Scan for the cell matching the given text and deliver its (x, y) coordinate at center. 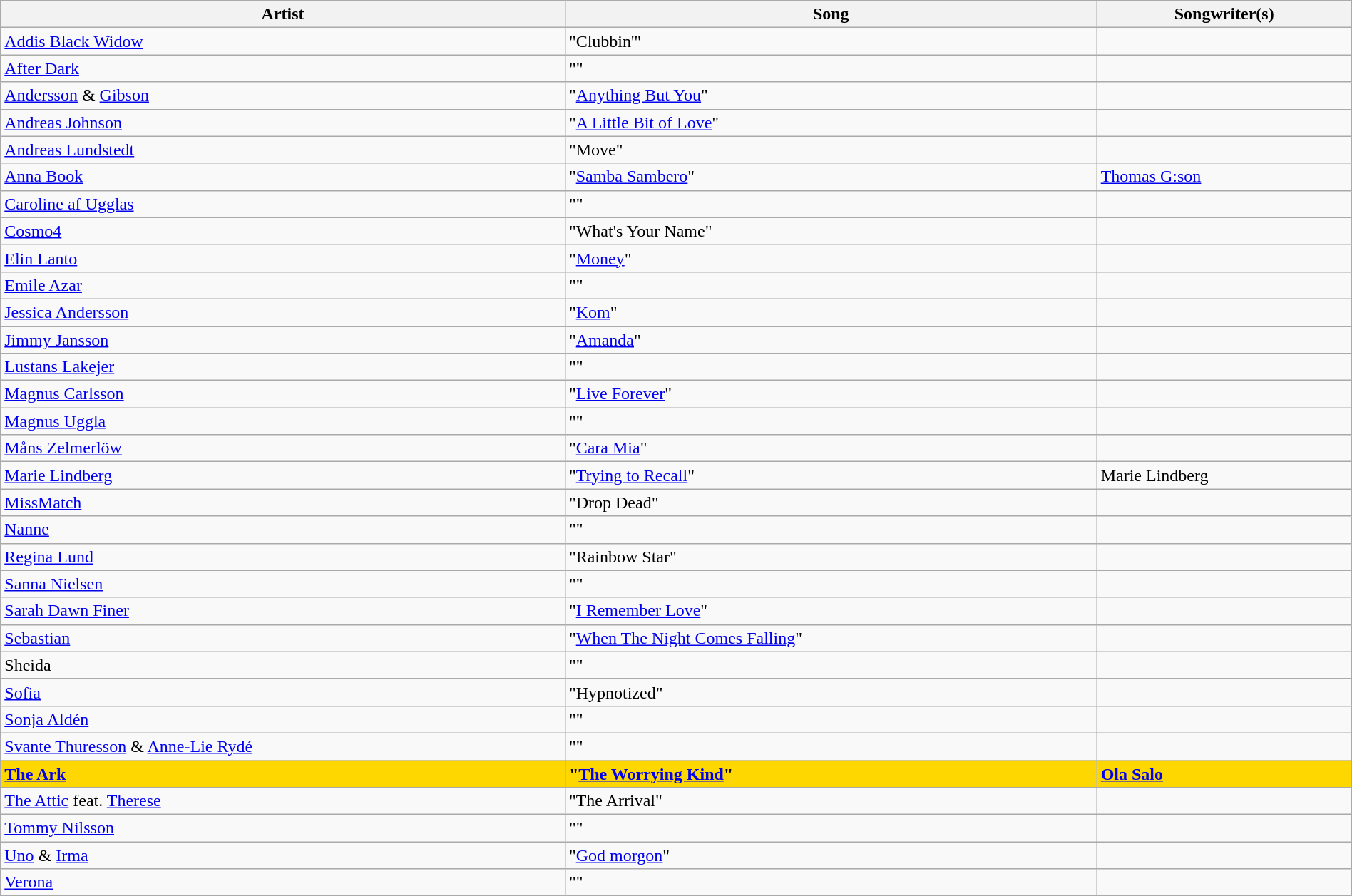
"A Little Bit of Love" (831, 123)
The Attic feat. Therese (283, 801)
Andreas Lundstedt (283, 150)
Jessica Andersson (283, 312)
Sheida (283, 665)
"Money" (831, 258)
"Move" (831, 150)
"God morgon" (831, 855)
Lustans Lakejer (283, 367)
"When The Night Comes Falling" (831, 638)
"Amanda" (831, 340)
"Cara Mia" (831, 448)
Jimmy Jansson (283, 340)
"I Remember Love" (831, 611)
Måns Zelmerlöw (283, 448)
Elin Lanto (283, 258)
Anna Book (283, 177)
"Clubbin'" (831, 41)
Songwriter(s) (1224, 14)
Uno & Irma (283, 855)
"What's Your Name" (831, 231)
"Rainbow Star" (831, 557)
Addis Black Widow (283, 41)
Tommy Nilsson (283, 828)
"The Worrying Kind" (831, 773)
"Kom" (831, 312)
Caroline af Ugglas (283, 204)
"Live Forever" (831, 394)
MissMatch (283, 503)
Andersson & Gibson (283, 96)
"Trying to Recall" (831, 475)
Sofia (283, 692)
Magnus Uggla (283, 421)
Sebastian (283, 638)
Artist (283, 14)
Svante Thuresson & Anne-Lie Rydé (283, 746)
"Samba Sambero" (831, 177)
"Anything But You" (831, 96)
Ola Salo (1224, 773)
"The Arrival" (831, 801)
Sonja Aldén (283, 719)
Song (831, 14)
Sarah Dawn Finer (283, 611)
"Hypnotized" (831, 692)
The Ark (283, 773)
After Dark (283, 68)
Magnus Carlsson (283, 394)
Cosmo4 (283, 231)
"Drop Dead" (831, 503)
Sanna Nielsen (283, 584)
Nanne (283, 530)
Regina Lund (283, 557)
Andreas Johnson (283, 123)
Emile Azar (283, 285)
Verona (283, 882)
Thomas G:son (1224, 177)
